Extract the [X, Y] coordinate from the center of the cell holding the provided text.  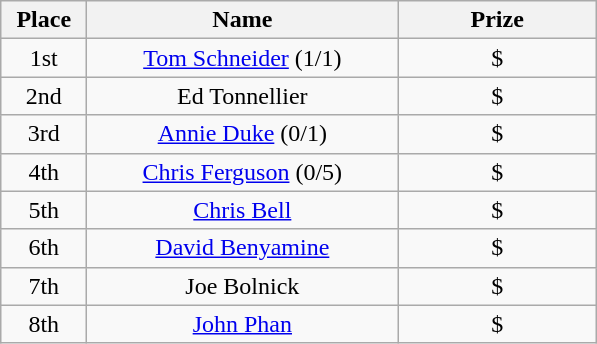
7th [44, 286]
4th [44, 172]
John Phan [242, 324]
Chris Bell [242, 210]
2nd [44, 96]
Prize [498, 20]
6th [44, 248]
Tom Schneider (1/1) [242, 58]
Chris Ferguson (0/5) [242, 172]
8th [44, 324]
5th [44, 210]
3rd [44, 134]
David Benyamine [242, 248]
Ed Tonnellier [242, 96]
Place [44, 20]
Annie Duke (0/1) [242, 134]
Name [242, 20]
Joe Bolnick [242, 286]
1st [44, 58]
